Capture the cell that displays the provided text and extract its (x, y) central coordinate. 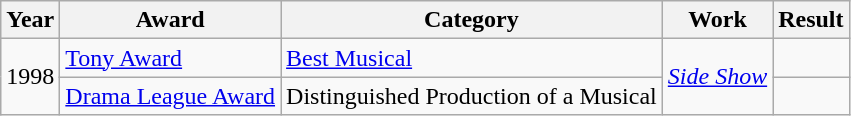
Distinguished Production of a Musical (472, 96)
Year (30, 20)
Best Musical (472, 58)
Drama League Award (170, 96)
Side Show (717, 77)
Category (472, 20)
Award (170, 20)
Work (717, 20)
1998 (30, 77)
Result (811, 20)
Tony Award (170, 58)
